Capture the cell that displays the provided text and extract its (X, Y) central coordinate. 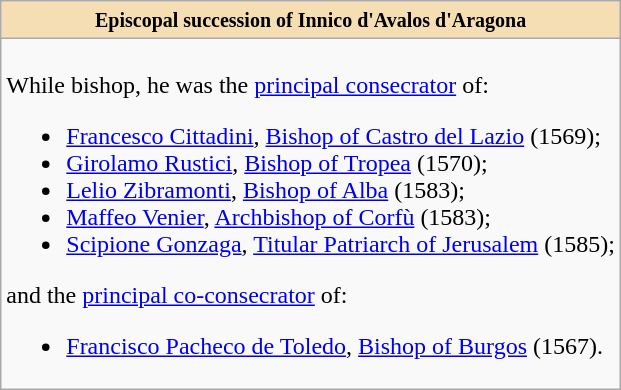
Episcopal succession of Innico d'Avalos d'Aragona (311, 20)
